Extract the [X, Y] coordinate from the center of the cell holding the provided text.  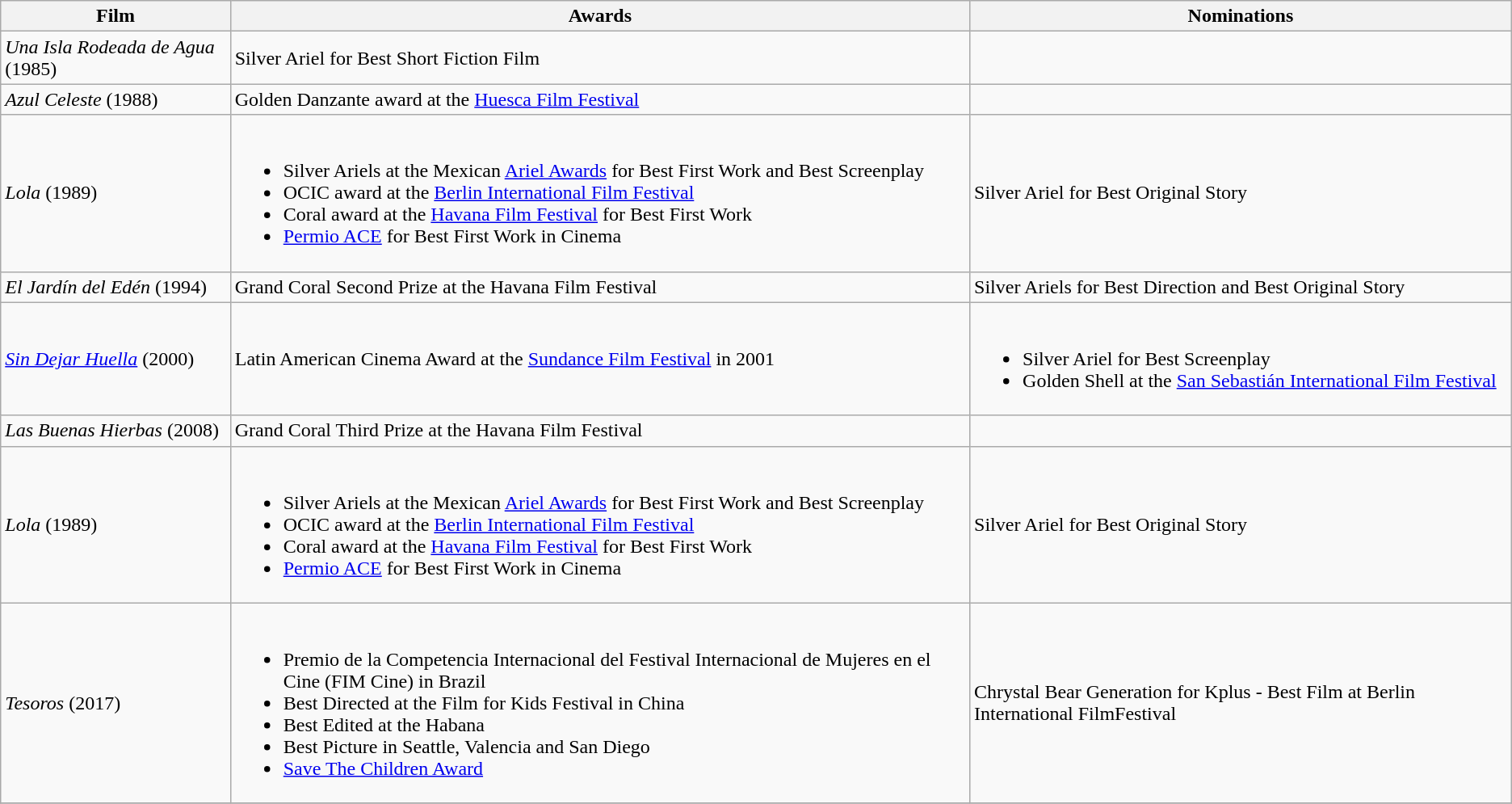
Una Isla Rodeada de Agua (1985) [115, 58]
Silver Ariel for Best Short Fiction Film [599, 58]
Las Buenas Hierbas (2008) [115, 431]
Silver Ariel for Best ScreenplayGolden Shell at the San Sebastián International Film Festival [1241, 359]
Sin Dejar Huella (2000) [115, 359]
Chrystal Bear Generation for Kplus - Best Film at Berlin International FilmFestival [1241, 703]
Silver Ariels for Best Direction and Best Original Story [1241, 287]
Golden Danzante award at the Huesca Film Festival [599, 99]
Azul Celeste (1988) [115, 99]
El Jardín del Edén (1994) [115, 287]
Awards [599, 16]
Grand Coral Second Prize at the Havana Film Festival [599, 287]
Tesoros (2017) [115, 703]
Latin American Cinema Award at the Sundance Film Festival in 2001 [599, 359]
Film [115, 16]
Grand Coral Third Prize at the Havana Film Festival [599, 431]
Nominations [1241, 16]
